Pinpoint the cell where the given text exists, returning its [x, y] midpoint coordinate. 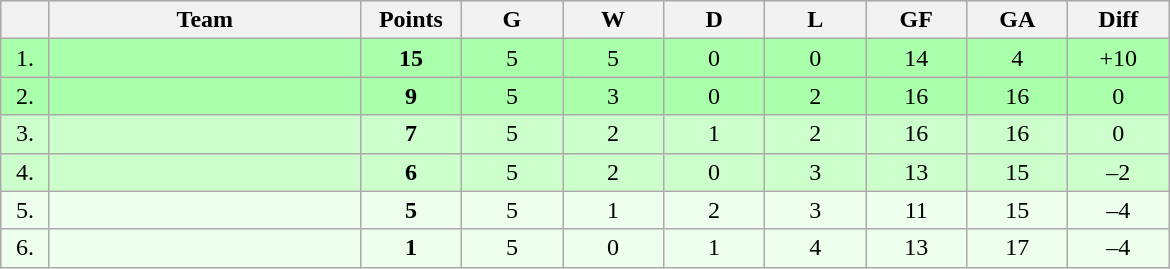
3. [26, 134]
GA [1018, 20]
9 [410, 96]
11 [916, 210]
6 [410, 172]
G [512, 20]
17 [1018, 248]
GF [916, 20]
1. [26, 58]
D [714, 20]
L [816, 20]
4. [26, 172]
Diff [1118, 20]
W [612, 20]
+10 [1118, 58]
–2 [1118, 172]
14 [916, 58]
5. [26, 210]
7 [410, 134]
Team [204, 20]
Points [410, 20]
2. [26, 96]
6. [26, 248]
